Return the (X, Y) coordinate for the center point of the cell that contains the specified text.  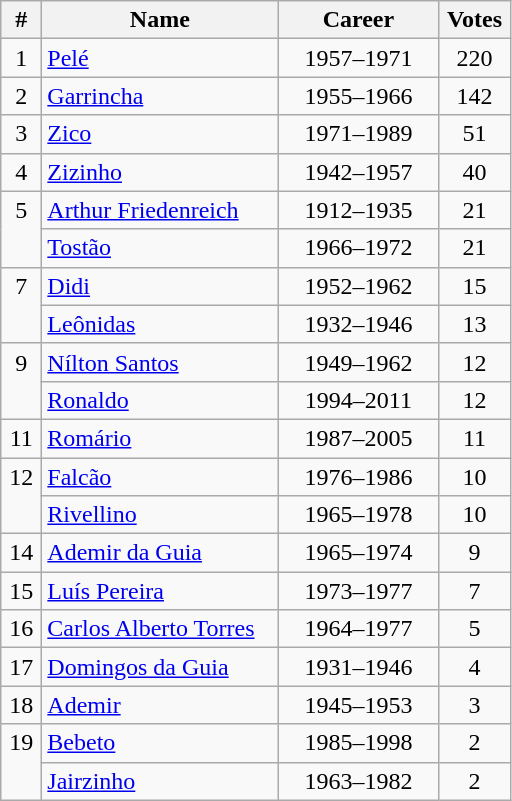
1985–1998 (358, 743)
1 (22, 58)
Falcão (160, 477)
Jairzinho (160, 781)
Name (160, 20)
51 (474, 134)
40 (474, 172)
Votes (474, 20)
1945–1953 (358, 705)
Zizinho (160, 172)
14 (22, 553)
1955–1966 (358, 96)
1971–1989 (358, 134)
1987–2005 (358, 438)
1965–1978 (358, 515)
1966–1972 (358, 248)
Romário (160, 438)
1957–1971 (358, 58)
1965–1974 (358, 553)
16 (22, 629)
142 (474, 96)
1931–1946 (358, 667)
Tostão (160, 248)
1912–1935 (358, 210)
18 (22, 705)
13 (474, 324)
Ademir da Guia (160, 553)
1964–1977 (358, 629)
# (22, 20)
Zico (160, 134)
1932–1946 (358, 324)
1952–1962 (358, 286)
Leônidas (160, 324)
Garrincha (160, 96)
17 (22, 667)
Didi (160, 286)
Luís Pereira (160, 591)
Pelé (160, 58)
Arthur Friedenreich (160, 210)
1976–1986 (358, 477)
1942–1957 (358, 172)
19 (22, 762)
1994–2011 (358, 400)
220 (474, 58)
Ronaldo (160, 400)
Ademir (160, 705)
1949–1962 (358, 362)
Career (358, 20)
Nílton Santos (160, 362)
1973–1977 (358, 591)
1963–1982 (358, 781)
Bebeto (160, 743)
Rivellino (160, 515)
Domingos da Guia (160, 667)
Carlos Alberto Torres (160, 629)
